Provide the (x, y) coordinate of the cell's center where the given text is located.  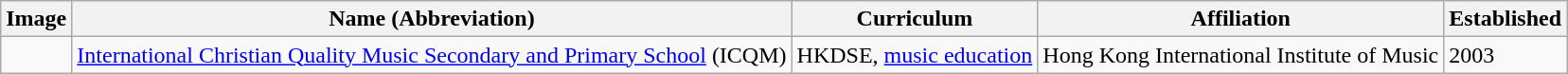
Name (Abbreviation) (432, 19)
Hong Kong International Institute of Music (1240, 55)
International Christian Quality Music Secondary and Primary School (ICQM) (432, 55)
HKDSE, music education (915, 55)
Established (1506, 19)
Affiliation (1240, 19)
Curriculum (915, 19)
2003 (1506, 55)
Image (36, 19)
